Scan for the cell matching the given text and deliver its [X, Y] coordinate at center. 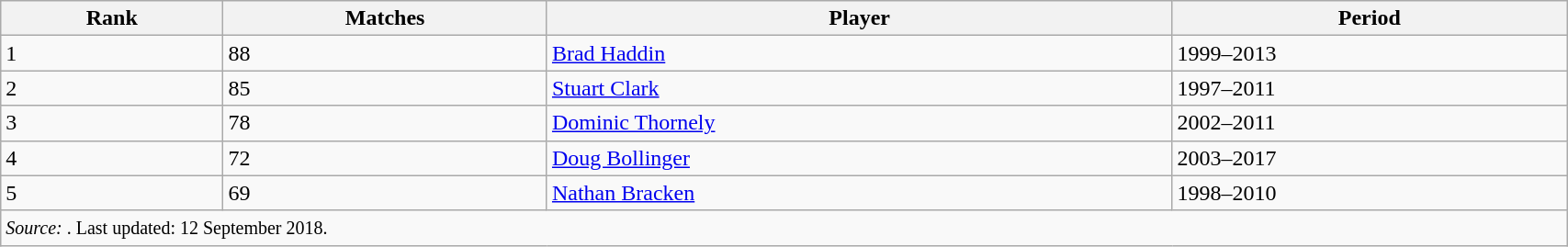
Period [1370, 18]
5 [112, 193]
2002–2011 [1370, 123]
88 [386, 53]
Brad Haddin [860, 53]
Player [860, 18]
Dominic Thornely [860, 123]
1998–2010 [1370, 193]
Source: . Last updated: 12 September 2018. [784, 228]
1 [112, 53]
Doug Bollinger [860, 158]
69 [386, 193]
Rank [112, 18]
1997–2011 [1370, 88]
78 [386, 123]
3 [112, 123]
Nathan Bracken [860, 193]
Stuart Clark [860, 88]
1999–2013 [1370, 53]
Matches [386, 18]
2003–2017 [1370, 158]
4 [112, 158]
2 [112, 88]
85 [386, 88]
72 [386, 158]
